Pinpoint the cell where the given text exists, returning its (X, Y) midpoint coordinate. 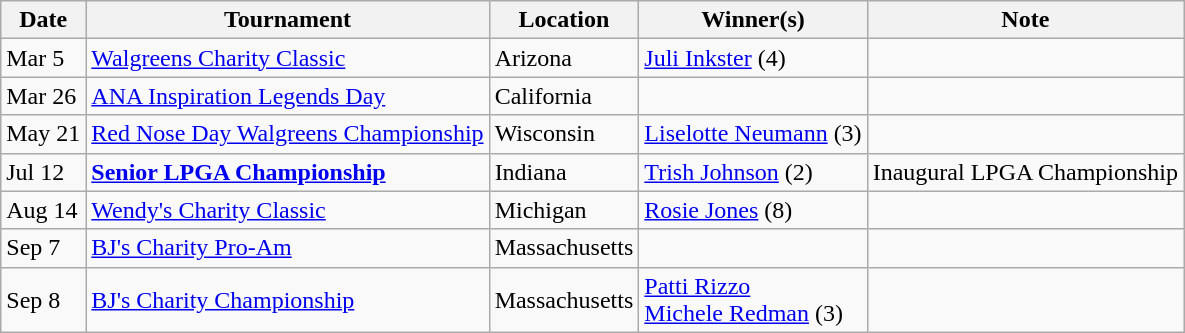
Tournament (288, 20)
California (564, 96)
Walgreens Charity Classic (288, 58)
Mar 26 (44, 96)
Trish Johnson (2) (753, 172)
Rosie Jones (8) (753, 210)
Sep 8 (44, 300)
BJ's Charity Championship (288, 300)
Note (1025, 20)
Winner(s) (753, 20)
Michigan (564, 210)
Juli Inkster (4) (753, 58)
BJ's Charity Pro-Am (288, 248)
Sep 7 (44, 248)
Aug 14 (44, 210)
Date (44, 20)
Liselotte Neumann (3) (753, 134)
Inaugural LPGA Championship (1025, 172)
May 21 (44, 134)
Patti Rizzo Michele Redman (3) (753, 300)
Indiana (564, 172)
Wendy's Charity Classic (288, 210)
ANA Inspiration Legends Day (288, 96)
Jul 12 (44, 172)
Mar 5 (44, 58)
Senior LPGA Championship (288, 172)
Red Nose Day Walgreens Championship (288, 134)
Arizona (564, 58)
Location (564, 20)
Wisconsin (564, 134)
